Capture the cell that displays the provided text and extract its (X, Y) central coordinate. 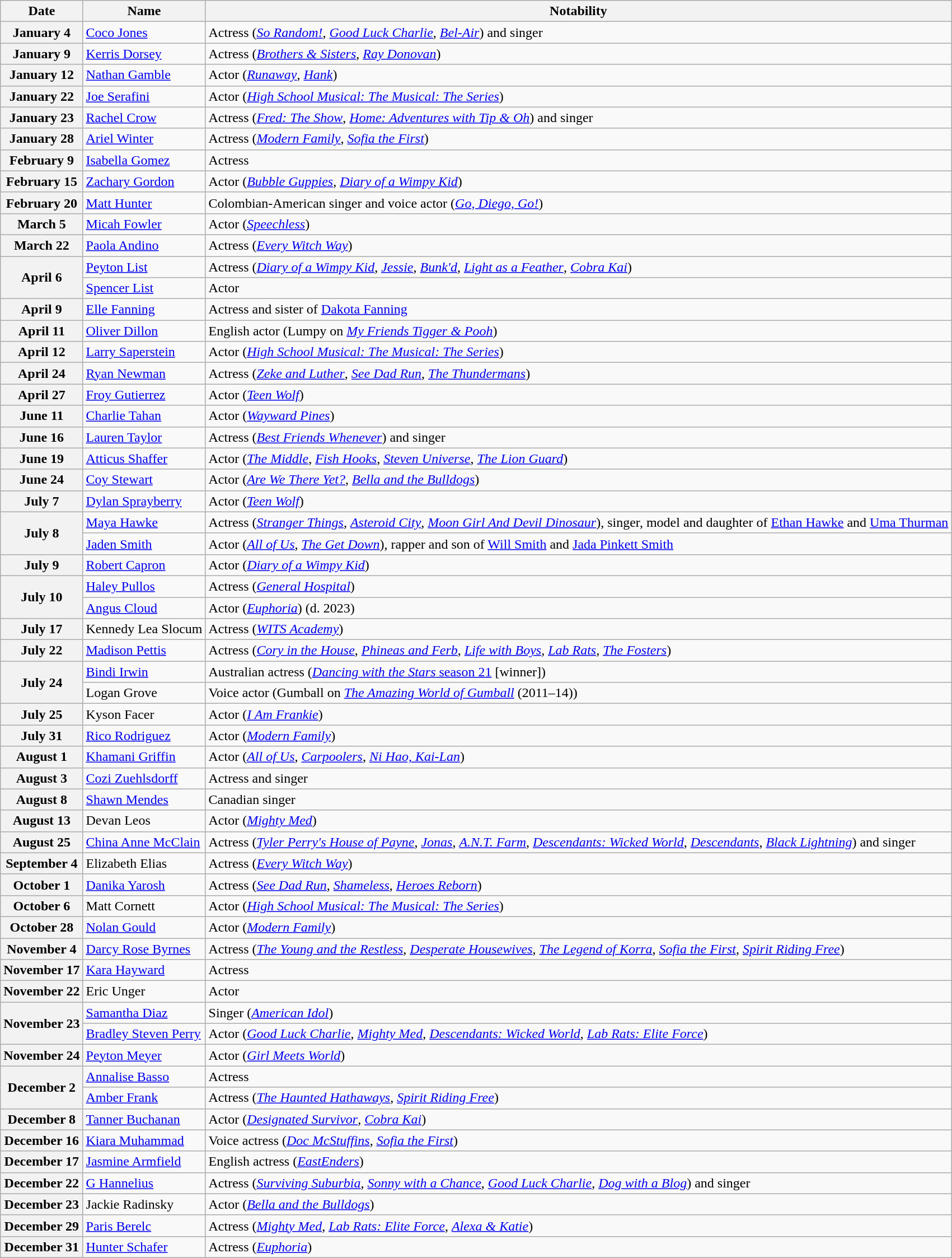
Actress (The Young and the Restless, Desperate Housewives, The Legend of Korra, Sofia the First, Spirit Riding Free) (579, 949)
July 22 (41, 651)
Samantha Diaz (144, 1013)
Oliver Dillon (144, 331)
Annalise Basso (144, 1077)
November 23 (41, 1023)
April 24 (41, 373)
July 31 (41, 736)
Cozi Zuehlsdorff (144, 778)
Actress (Stranger Things, Asteroid City, Moon Girl And Devil Dinosaur), singer, model and daughter of Ethan Hawke and Uma Thurman (579, 522)
Jasmine Armfield (144, 1162)
March 22 (41, 245)
Actress (See Dad Run, Shameless, Heroes Reborn) (579, 885)
January 12 (41, 75)
Coco Jones (144, 32)
Charlie Tahan (144, 416)
Actress (Tyler Perry's House of Payne, Jonas, A.N.T. Farm, Descendants: Wicked World, Descendants, Black Lightning) and singer (579, 842)
December 22 (41, 1183)
Kiara Muhammad (144, 1140)
Actor (Wayward Pines) (579, 416)
Actress (So Random!, Good Luck Charlie, Bel-Air) and singer (579, 32)
Notability (579, 11)
Actor (Designated Survivor, Cobra Kai) (579, 1119)
July 10 (41, 597)
January 4 (41, 32)
Actor (I Am Frankie) (579, 714)
Amber Frank (144, 1098)
Angus Cloud (144, 607)
Robert Capron (144, 565)
December 16 (41, 1140)
Colombian-American singer and voice actor (Go, Diego, Go!) (579, 203)
Actor (Runaway, Hank) (579, 75)
Danika Yarosh (144, 885)
Actress and singer (579, 778)
January 23 (41, 118)
August 25 (41, 842)
August 13 (41, 821)
July 8 (41, 533)
Nolan Gould (144, 927)
April 6 (41, 278)
February 20 (41, 203)
August 3 (41, 778)
Peyton List (144, 267)
January 22 (41, 96)
Canadian singer (579, 799)
Actor (All of Us, The Get Down), rapper and son of Will Smith and Jada Pinkett Smith (579, 544)
Tanner Buchanan (144, 1119)
April 27 (41, 395)
April 12 (41, 352)
October 1 (41, 885)
Hunter Schafer (144, 1247)
Peyton Meyer (144, 1055)
January 9 (41, 54)
Actress (Modern Family, Sofia the First) (579, 139)
Kyson Facer (144, 714)
July 9 (41, 565)
Khamani Griffin (144, 757)
April 11 (41, 331)
Bradley Steven Perry (144, 1034)
Actress (Fred: The Show, Home: Adventures with Tip & Oh) and singer (579, 118)
June 11 (41, 416)
Eric Unger (144, 992)
November 17 (41, 970)
December 17 (41, 1162)
Elle Fanning (144, 310)
Kennedy Lea Slocum (144, 629)
Spencer List (144, 288)
Actress (Diary of a Wimpy Kid, Jessie, Bunk'd, Light as a Feather, Cobra Kai) (579, 267)
Actress (Zeke and Luther, See Dad Run, The Thundermans) (579, 373)
Actress (Best Friends Whenever) and singer (579, 437)
Isabella Gomez (144, 160)
Micah Fowler (144, 224)
June 16 (41, 437)
English actor (Lumpy on My Friends Tigger & Pooh) (579, 331)
January 28 (41, 139)
December 8 (41, 1119)
Actress (Euphoria) (579, 1247)
Larry Saperstein (144, 352)
July 25 (41, 714)
April 9 (41, 310)
Matt Cornett (144, 906)
Elizabeth Elias (144, 863)
Actress and sister of Dakota Fanning (579, 310)
Name (144, 11)
Coy Stewart (144, 480)
Devan Leos (144, 821)
Actress (Brothers & Sisters, Ray Donovan) (579, 54)
December 31 (41, 1247)
Nathan Gamble (144, 75)
February 15 (41, 181)
Madison Pettis (144, 651)
August 8 (41, 799)
March 5 (41, 224)
Jackie Radinsky (144, 1204)
Zachary Gordon (144, 181)
Actor (Girl Meets World) (579, 1055)
Bindi Irwin (144, 672)
September 4 (41, 863)
Actress (WITS Academy) (579, 629)
October 6 (41, 906)
Paola Andino (144, 245)
Australian actress (Dancing with the Stars season 21 [winner]) (579, 672)
Actor (Euphoria) (d. 2023) (579, 607)
November 4 (41, 949)
Actor (All of Us, Carpoolers, Ni Hao, Kai-Lan) (579, 757)
Actor (Bella and the Bulldogs) (579, 1204)
Actress (Cory in the House, Phineas and Ferb, Life with Boys, Lab Rats, The Fosters) (579, 651)
October 28 (41, 927)
December 29 (41, 1226)
Ariel Winter (144, 139)
Logan Grove (144, 693)
Actress (The Haunted Hathaways, Spirit Riding Free) (579, 1098)
August 1 (41, 757)
China Anne McClain (144, 842)
Actor (Diary of a Wimpy Kid) (579, 565)
December 2 (41, 1087)
June 24 (41, 480)
Rico Rodriguez (144, 736)
November 22 (41, 992)
Actress (Mighty Med, Lab Rats: Elite Force, Alexa & Katie) (579, 1226)
Lauren Taylor (144, 437)
Jaden Smith (144, 544)
November 24 (41, 1055)
Actor (Bubble Guppies, Diary of a Wimpy Kid) (579, 181)
Ryan Newman (144, 373)
Dylan Sprayberry (144, 501)
Matt Hunter (144, 203)
Singer (American Idol) (579, 1013)
Joe Serafini (144, 96)
English actress (EastEnders) (579, 1162)
G Hannelius (144, 1183)
Actor (The Middle, Fish Hooks, Steven Universe, The Lion Guard) (579, 459)
February 9 (41, 160)
Actor (Mighty Med) (579, 821)
Voice actress (Doc McStuffins, Sofia the First) (579, 1140)
Actress (Surviving Suburbia, Sonny with a Chance, Good Luck Charlie, Dog with a Blog) and singer (579, 1183)
Haley Pullos (144, 586)
Maya Hawke (144, 522)
June 19 (41, 459)
July 7 (41, 501)
Actress (General Hospital) (579, 586)
Actor (Are We There Yet?, Bella and the Bulldogs) (579, 480)
July 17 (41, 629)
Actor (Speechless) (579, 224)
December 23 (41, 1204)
Voice actor (Gumball on The Amazing World of Gumball (2011–14)) (579, 693)
Shawn Mendes (144, 799)
Froy Gutierrez (144, 395)
Actor (Good Luck Charlie, Mighty Med, Descendants: Wicked World, Lab Rats: Elite Force) (579, 1034)
Rachel Crow (144, 118)
Date (41, 11)
Paris Berelc (144, 1226)
Kerris Dorsey (144, 54)
Darcy Rose Byrnes (144, 949)
Kara Hayward (144, 970)
Atticus Shaffer (144, 459)
July 24 (41, 682)
